For the text-containing cell, return its midpoint in (X, Y) coordinate format. 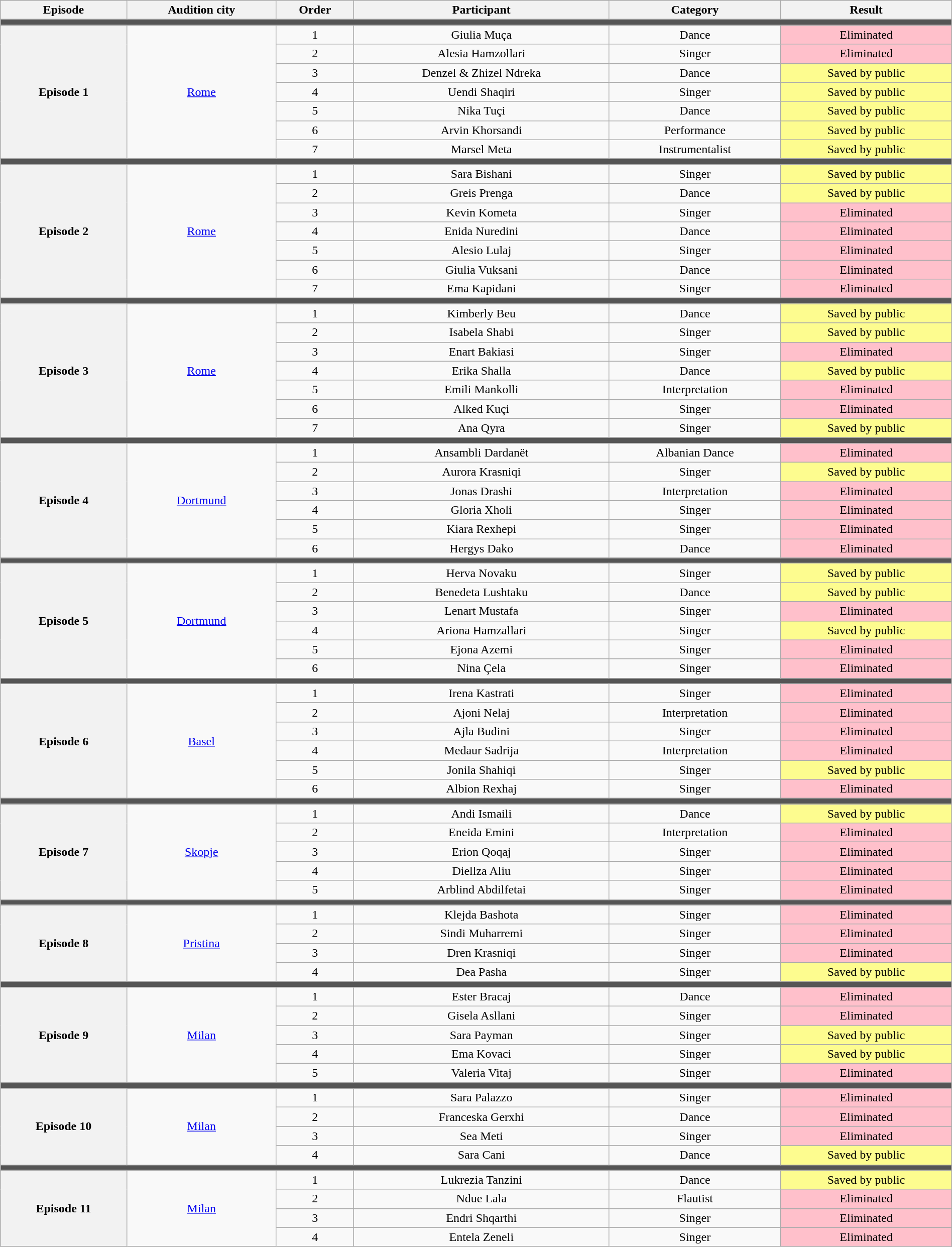
Order (315, 10)
Erika Shalla (481, 371)
Enart Bakiasi (481, 352)
Ansambli Dardanët (481, 452)
Alked Kuçi (481, 409)
Episode 1 (64, 92)
Andi Ismaili (481, 814)
Kiara Rexhepi (481, 529)
Klejda Bashota (481, 915)
Episode 3 (64, 371)
Sara Bishani (481, 174)
Dren Krasniqi (481, 953)
Sindi Muharremi (481, 934)
Episode 11 (64, 1208)
Arblind Abdilfetai (481, 890)
Lenart Mustafa (481, 611)
Audition city (201, 10)
Eneida Emini (481, 833)
Denzel & Zhizel Ndreka (481, 73)
Basel (201, 741)
Episode 7 (64, 852)
Endri Shqarthi (481, 1218)
Episode 4 (64, 500)
Nika Tuçi (481, 111)
Kimberly Beu (481, 313)
Medaur Sadrija (481, 750)
Ajla Budini (481, 731)
Greis Prenga (481, 193)
Ajoni Nelaj (481, 712)
Erion Qoqaj (481, 852)
Uendi Shaqiri (481, 92)
Arvin Khorsandi (481, 130)
Ema Kovaci (481, 1054)
Episode 10 (64, 1126)
Giulia Vuksani (481, 270)
Sara Cani (481, 1155)
Sea Meti (481, 1136)
Benedeta Lushtaku (481, 592)
Sara Payman (481, 1035)
Enida Nuredini (481, 232)
Entela Zeneli (481, 1237)
Emili Mankolli (481, 390)
Episode 6 (64, 741)
Category (695, 10)
Kevin Kometa (481, 212)
Alesia Hamzollari (481, 54)
Isabela Shabi (481, 332)
Herva Novaku (481, 573)
Episode 8 (64, 943)
Aurora Krasniqi (481, 472)
Nina Çela (481, 668)
Ester Bracaj (481, 996)
Ariona Hamzallari (481, 630)
Franceska Gerxhi (481, 1117)
Irena Kastrati (481, 693)
Lukrezia Tanzini (481, 1180)
Ndue Lala (481, 1199)
Episode 5 (64, 621)
Ema Kapidani (481, 289)
Result (866, 10)
Hergys Dako (481, 548)
Performance (695, 130)
Albanian Dance (695, 452)
Gloria Xholi (481, 510)
Alesio Lulaj (481, 251)
Episode 9 (64, 1035)
Flautist (695, 1199)
Pristina (201, 943)
Diellza Aliu (481, 871)
Skopje (201, 852)
Albion Rexhaj (481, 789)
Jonila Shahiqi (481, 770)
Giulia Muça (481, 35)
Instrumentalist (695, 149)
Ana Qyra (481, 428)
Sara Palazzo (481, 1098)
Participant (481, 10)
Marsel Meta (481, 149)
Gisela Asllani (481, 1015)
Dea Pasha (481, 972)
Episode (64, 10)
Jonas Drashi (481, 491)
Episode 2 (64, 231)
Ejona Azemi (481, 649)
Valeria Vitaj (481, 1073)
